Identify which cell holds the provided text, then report its (x, y) central coordinate. 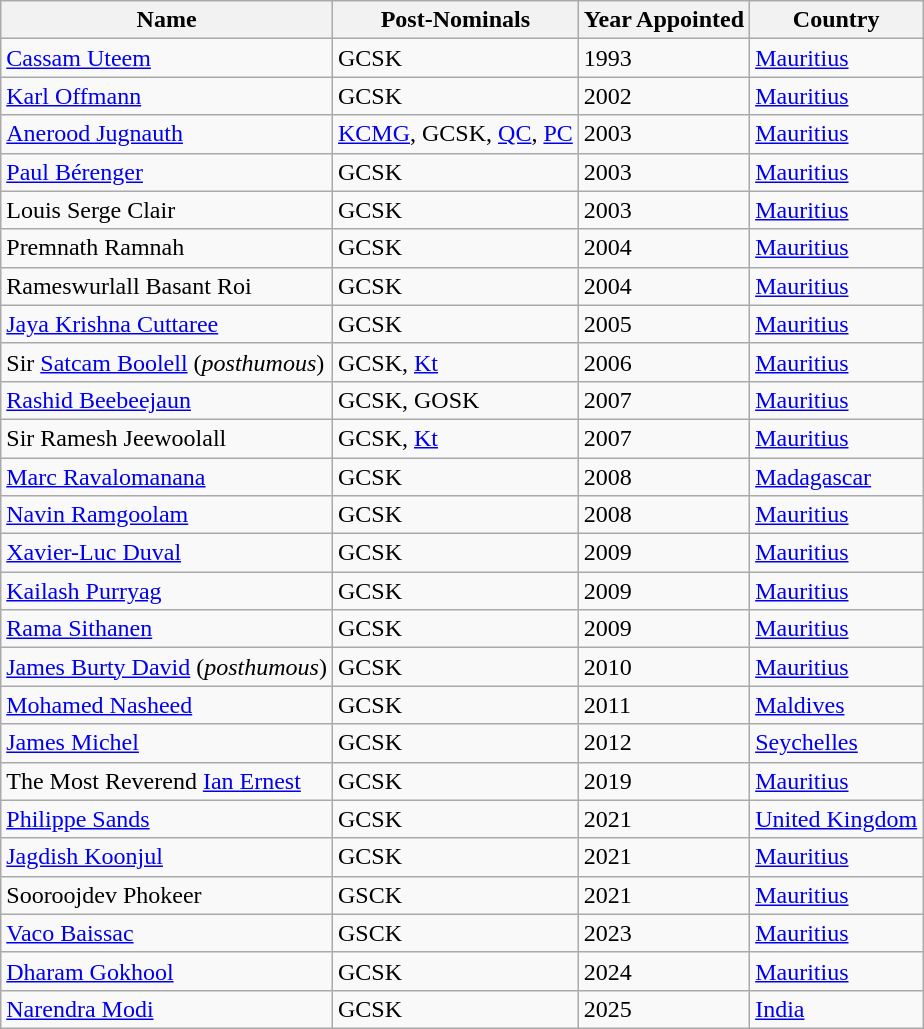
Jagdish Koonjul (167, 857)
Jaya Krishna Cuttaree (167, 324)
Madagascar (836, 477)
2010 (664, 667)
Maldives (836, 705)
Rameswurlall Basant Roi (167, 286)
Sir Satcam Boolell (posthumous) (167, 362)
Narendra Modi (167, 1009)
United Kingdom (836, 819)
Name (167, 20)
Sir Ramesh Jeewoolall (167, 438)
Marc Ravalomanana (167, 477)
Karl Offmann (167, 96)
Paul Bérenger (167, 172)
Premnath Ramnah (167, 248)
Seychelles (836, 743)
KCMG, GCSK, QC, PC (455, 134)
Cassam Uteem (167, 58)
GCSK, GOSK (455, 400)
Mohamed Nasheed (167, 705)
Sooroojdev Phokeer (167, 895)
2012 (664, 743)
2019 (664, 781)
James Michel (167, 743)
The Most Reverend Ian Ernest (167, 781)
Post-Nominals (455, 20)
James Burty David (posthumous) (167, 667)
2006 (664, 362)
Country (836, 20)
Rama Sithanen (167, 629)
Philippe Sands (167, 819)
2024 (664, 971)
India (836, 1009)
2011 (664, 705)
2002 (664, 96)
1993 (664, 58)
2025 (664, 1009)
Louis Serge Clair (167, 210)
Vaco Baissac (167, 933)
2023 (664, 933)
Navin Ramgoolam (167, 515)
Rashid Beebeejaun (167, 400)
2005 (664, 324)
Kailash Purryag (167, 591)
Anerood Jugnauth (167, 134)
Dharam Gokhool (167, 971)
Xavier-Luc Duval (167, 553)
Year Appointed (664, 20)
